Pinpoint the cell where the given text exists, returning its (x, y) midpoint coordinate. 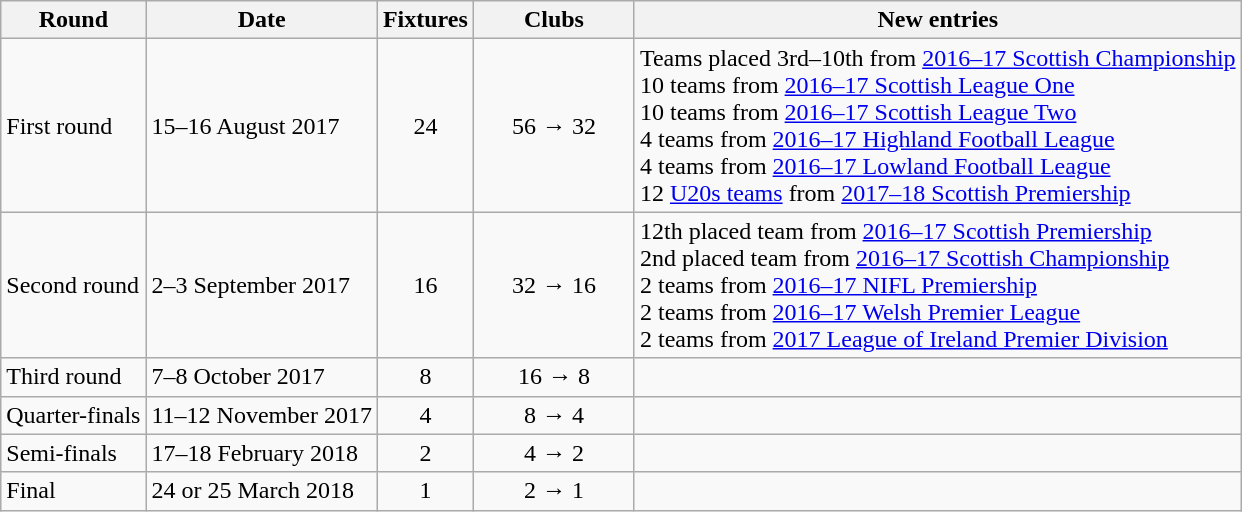
Round (74, 20)
24 (425, 126)
4 → 2 (554, 453)
8 (425, 377)
1 (425, 491)
Fixtures (425, 20)
16 (425, 285)
15–16 August 2017 (262, 126)
2 → 1 (554, 491)
Third round (74, 377)
Clubs (554, 20)
11–12 November 2017 (262, 415)
Final (74, 491)
New entries (938, 20)
Semi-finals (74, 453)
First round (74, 126)
Date (262, 20)
Second round (74, 285)
7–8 October 2017 (262, 377)
2–3 September 2017 (262, 285)
2 (425, 453)
8 → 4 (554, 415)
16 → 8 (554, 377)
4 (425, 415)
56 → 32 (554, 126)
32 → 16 (554, 285)
24 or 25 March 2018 (262, 491)
17–18 February 2018 (262, 453)
Quarter-finals (74, 415)
